Search for the cell housing the specified text and yield its [x, y] center coordinate. 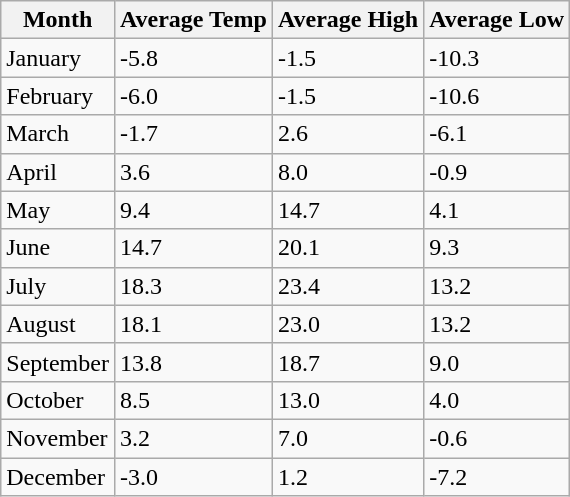
May [58, 210]
Average Temp [193, 20]
July [58, 286]
-7.2 [497, 477]
23.0 [348, 324]
4.1 [497, 210]
February [58, 96]
1.2 [348, 477]
-5.8 [193, 58]
Average High [348, 20]
3.6 [193, 172]
8.0 [348, 172]
-0.6 [497, 438]
-10.3 [497, 58]
9.0 [497, 362]
-10.6 [497, 96]
March [58, 134]
-6.0 [193, 96]
June [58, 248]
13.8 [193, 362]
9.4 [193, 210]
2.6 [348, 134]
January [58, 58]
-0.9 [497, 172]
7.0 [348, 438]
3.2 [193, 438]
April [58, 172]
13.0 [348, 400]
Month [58, 20]
December [58, 477]
20.1 [348, 248]
-6.1 [497, 134]
18.7 [348, 362]
-3.0 [193, 477]
October [58, 400]
4.0 [497, 400]
November [58, 438]
-1.7 [193, 134]
Average Low [497, 20]
8.5 [193, 400]
23.4 [348, 286]
August [58, 324]
18.1 [193, 324]
September [58, 362]
9.3 [497, 248]
18.3 [193, 286]
